Determine the (X, Y) coordinate at the center of the cell enclosing the given text.  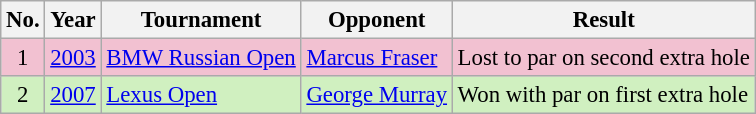
Year (73, 20)
Lost to par on second extra hole (604, 58)
2007 (73, 95)
George Murray (376, 95)
Won with par on first extra hole (604, 95)
Tournament (201, 20)
2 (23, 95)
No. (23, 20)
Result (604, 20)
2003 (73, 58)
Lexus Open (201, 95)
Marcus Fraser (376, 58)
BMW Russian Open (201, 58)
Opponent (376, 20)
1 (23, 58)
